Output the (x, y) coordinate of the center of the cell containing the given text.  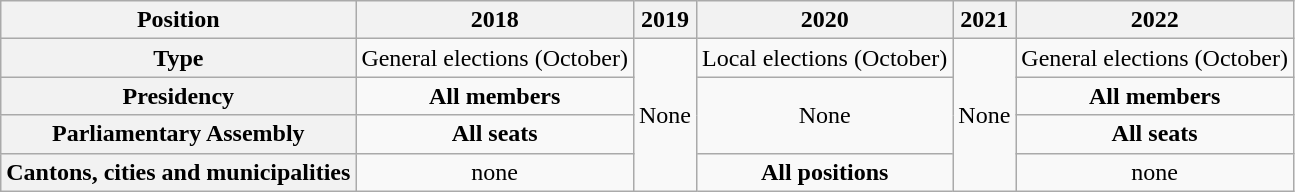
2018 (495, 20)
Type (178, 58)
Position (178, 20)
Parliamentary Assembly (178, 134)
2022 (1155, 20)
All positions (824, 172)
Presidency (178, 96)
Local elections (October) (824, 58)
Cantons, cities and municipalities (178, 172)
2019 (664, 20)
2021 (984, 20)
2020 (824, 20)
